Determine the [x, y] coordinate at the center of the cell enclosing the given text.  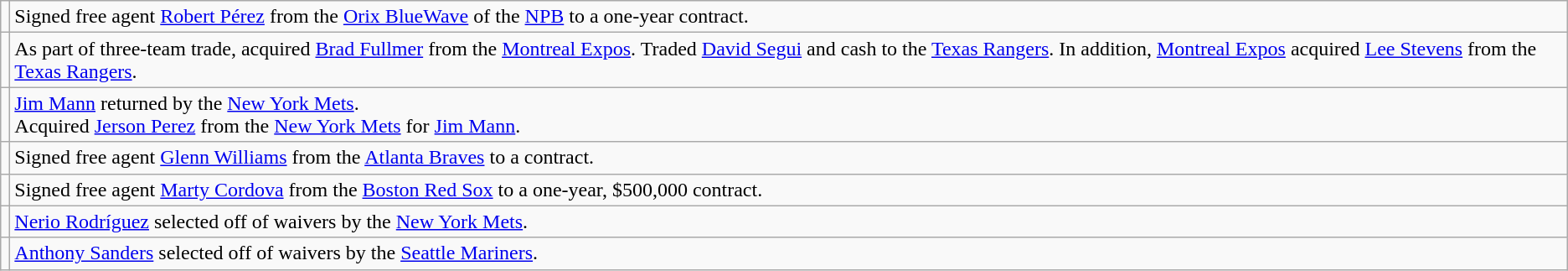
Nerio Rodríguez selected off of waivers by the New York Mets. [789, 221]
Anthony Sanders selected off of waivers by the Seattle Mariners. [789, 253]
Jim Mann returned by the New York Mets. Acquired Jerson Perez from the New York Mets for Jim Mann. [789, 114]
Signed free agent Glenn Williams from the Atlanta Braves to a contract. [789, 158]
Signed free agent Robert Pérez from the Orix BlueWave of the NPB to a one-year contract. [789, 17]
Signed free agent Marty Cordova from the Boston Red Sox to a one-year, $500,000 contract. [789, 190]
